Extract the (X, Y) coordinate from the center of the cell holding the provided text.  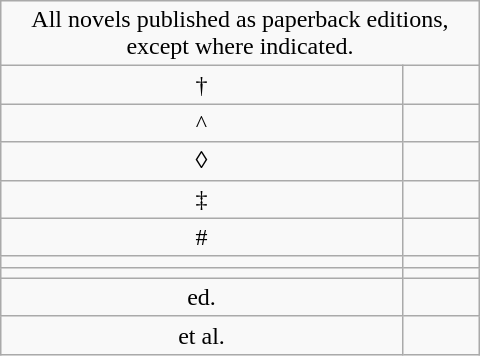
et al. (202, 335)
# (202, 237)
◊ (202, 161)
All novels published as paperback editions, except where indicated. (240, 34)
† (202, 85)
^ (202, 123)
ed. (202, 297)
‡ (202, 199)
